Detect which cell encompasses the target text, then output its (x, y) center coordinate. 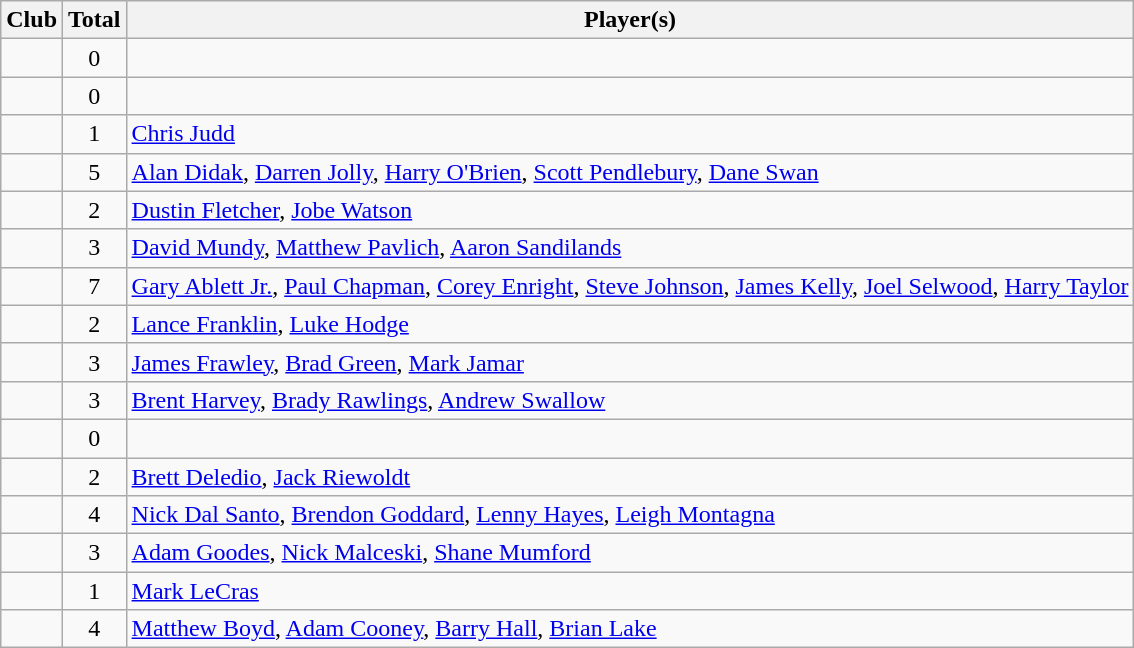
Total (95, 20)
David Mundy, Matthew Pavlich, Aaron Sandilands (630, 248)
Chris Judd (630, 134)
5 (95, 172)
Lance Franklin, Luke Hodge (630, 324)
Brett Deledio, Jack Riewoldt (630, 477)
James Frawley, Brad Green, Mark Jamar (630, 362)
Nick Dal Santo, Brendon Goddard, Lenny Hayes, Leigh Montagna (630, 515)
Mark LeCras (630, 591)
Alan Didak, Darren Jolly, Harry O'Brien, Scott Pendlebury, Dane Swan (630, 172)
Gary Ablett Jr., Paul Chapman, Corey Enright, Steve Johnson, James Kelly, Joel Selwood, Harry Taylor (630, 286)
7 (95, 286)
Club (32, 20)
Adam Goodes, Nick Malceski, Shane Mumford (630, 553)
Dustin Fletcher, Jobe Watson (630, 210)
Player(s) (630, 20)
Brent Harvey, Brady Rawlings, Andrew Swallow (630, 400)
Matthew Boyd, Adam Cooney, Barry Hall, Brian Lake (630, 629)
